Pinpoint the cell where the given text exists, returning its [x, y] midpoint coordinate. 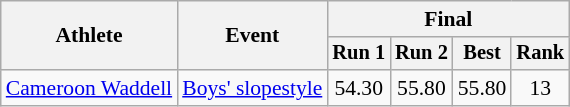
Final [448, 19]
Athlete [89, 36]
Best [482, 54]
Event [252, 36]
Run 1 [358, 54]
Cameroon Waddell [89, 88]
Rank [540, 54]
13 [540, 88]
Boys' slopestyle [252, 88]
54.30 [358, 88]
Run 2 [422, 54]
